Capture the cell that displays the provided text and extract its [X, Y] central coordinate. 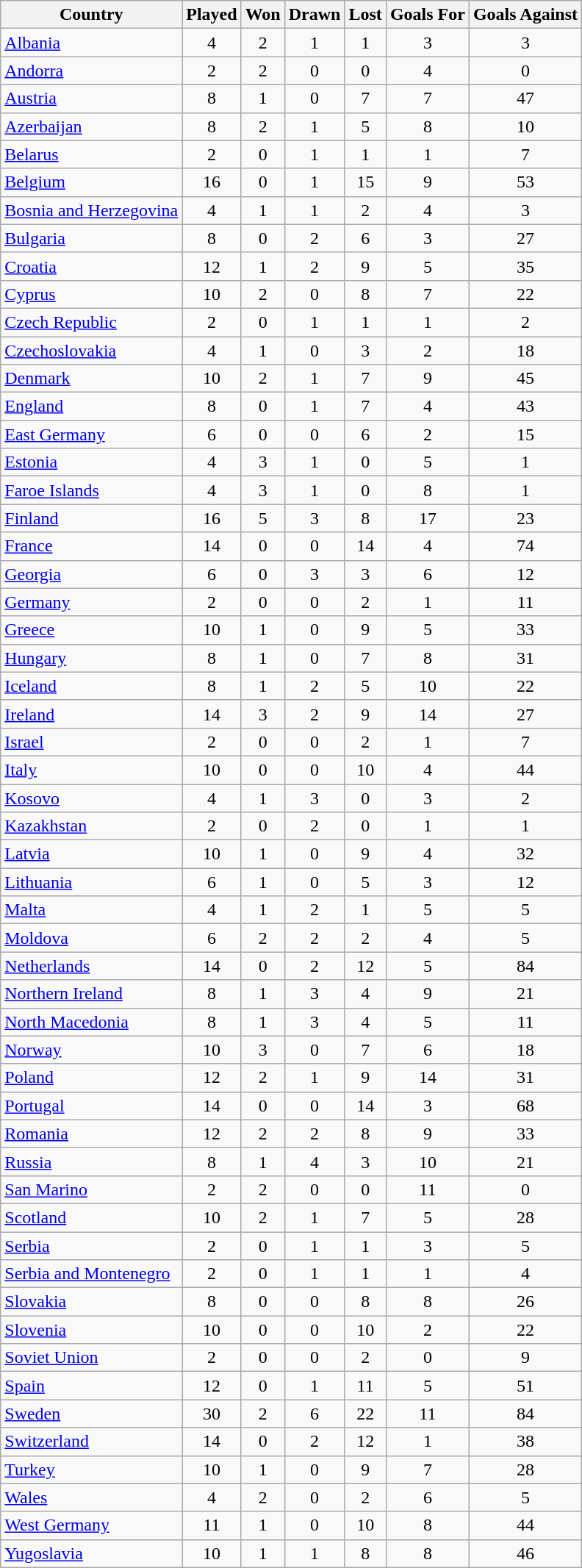
Spain [91, 1386]
Lithuania [91, 882]
26 [525, 1302]
Goals For [428, 15]
England [91, 407]
17 [428, 518]
Denmark [91, 379]
Azerbaijan [91, 126]
Serbia and Montenegro [91, 1274]
Latvia [91, 854]
Netherlands [91, 966]
Slovenia [91, 1330]
47 [525, 99]
23 [525, 518]
51 [525, 1386]
Albania [91, 43]
Estonia [91, 462]
Slovakia [91, 1302]
Kosovo [91, 798]
Andorra [91, 71]
Finland [91, 518]
North Macedonia [91, 1022]
Moldova [91, 938]
Played [212, 15]
West Germany [91, 1525]
Belarus [91, 154]
68 [525, 1106]
Croatia [91, 266]
San Marino [91, 1189]
Czechoslovakia [91, 351]
Northern Ireland [91, 994]
Turkey [91, 1469]
30 [212, 1414]
Italy [91, 770]
Greece [91, 630]
Drawn [315, 15]
38 [525, 1442]
Iceland [91, 686]
Lost [365, 15]
Czech Republic [91, 322]
France [91, 546]
43 [525, 407]
Serbia [91, 1246]
Israel [91, 742]
Hungary [91, 658]
Wales [91, 1497]
46 [525, 1553]
Bulgaria [91, 238]
East Germany [91, 434]
Georgia [91, 574]
74 [525, 546]
Portugal [91, 1106]
Switzerland [91, 1442]
Cyprus [91, 294]
35 [525, 266]
32 [525, 854]
Faroe Islands [91, 490]
Belgium [91, 182]
Yugoslavia [91, 1553]
Country [91, 15]
Ireland [91, 714]
Soviet Union [91, 1358]
Goals Against [525, 15]
Russia [91, 1161]
Austria [91, 99]
53 [525, 182]
Sweden [91, 1414]
Won [263, 15]
Norway [91, 1050]
Kazakhstan [91, 826]
Scotland [91, 1217]
Romania [91, 1134]
Malta [91, 910]
Bosnia and Herzegovina [91, 210]
Poland [91, 1078]
Germany [91, 602]
45 [525, 379]
